Find where the given text appears and provide that cell's center as [X, Y] coordinate. 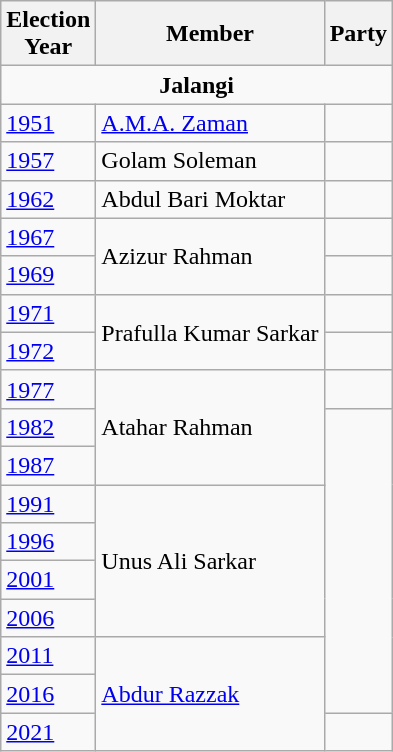
Golam Soleman [210, 161]
1987 [48, 465]
1982 [48, 427]
Azizur Rahman [210, 256]
Abdul Bari Moktar [210, 199]
2016 [48, 694]
2011 [48, 656]
1991 [48, 503]
Party [358, 34]
Member [210, 34]
Abdur Razzak [210, 694]
Prafulla Kumar Sarkar [210, 332]
Unus Ali Sarkar [210, 560]
1957 [48, 161]
A.M.A. Zaman [210, 123]
1996 [48, 542]
1977 [48, 389]
2006 [48, 618]
1951 [48, 123]
1972 [48, 351]
Atahar Rahman [210, 427]
1962 [48, 199]
Jalangi [197, 85]
2001 [48, 580]
2021 [48, 732]
1971 [48, 313]
Election Year [48, 34]
1969 [48, 275]
1967 [48, 237]
